Return the (X, Y) coordinate for the center point of the cell that contains the specified text.  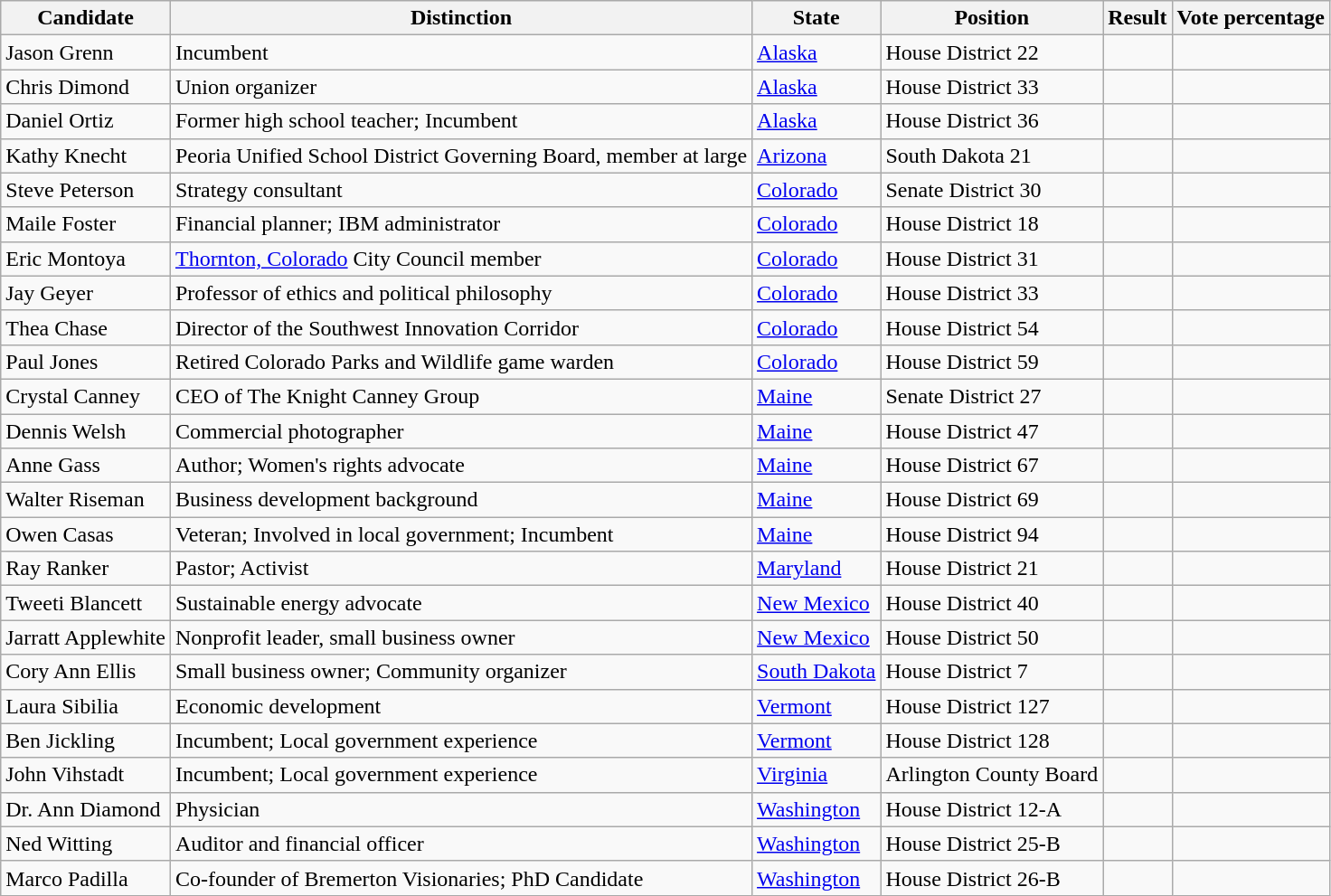
Author; Women's rights advocate (461, 466)
House District 127 (992, 706)
Virginia (817, 775)
John Vihstadt (86, 775)
Paul Jones (86, 362)
Thea Chase (86, 327)
Position (992, 18)
House District 12-A (992, 809)
Former high school teacher; Incumbent (461, 121)
Professor of ethics and political philosophy (461, 293)
Jay Geyer (86, 293)
Senate District 30 (992, 190)
Kathy Knecht (86, 156)
Veteran; Involved in local government; Incumbent (461, 534)
South Dakota 21 (992, 156)
Dr. Ann Diamond (86, 809)
South Dakota (817, 672)
Strategy consultant (461, 190)
House District 26-B (992, 878)
Economic development (461, 706)
Incumbent (461, 52)
House District 21 (992, 569)
Sustainable energy advocate (461, 603)
Arizona (817, 156)
House District 31 (992, 259)
Business development background (461, 500)
House District 18 (992, 224)
Director of the Southwest Innovation Corridor (461, 327)
Dennis Welsh (86, 431)
House District 54 (992, 327)
Vote percentage (1251, 18)
House District 69 (992, 500)
House District 22 (992, 52)
Jarratt Applewhite (86, 637)
Anne Gass (86, 466)
Marco Padilla (86, 878)
House District 50 (992, 637)
Jason Grenn (86, 52)
Owen Casas (86, 534)
Maile Foster (86, 224)
Daniel Ortiz (86, 121)
Co-founder of Bremerton Visionaries; PhD Candidate (461, 878)
House District 67 (992, 466)
Chris Dimond (86, 87)
Tweeti Blancett (86, 603)
House District 94 (992, 534)
Financial planner; IBM administrator (461, 224)
Auditor and financial officer (461, 844)
Walter Riseman (86, 500)
House District 40 (992, 603)
State (817, 18)
Cory Ann Ellis (86, 672)
Senate District 27 (992, 396)
Ray Ranker (86, 569)
Peoria Unified School District Governing Board, member at large (461, 156)
Eric Montoya (86, 259)
House District 47 (992, 431)
Nonprofit leader, small business owner (461, 637)
CEO of The Knight Canney Group (461, 396)
House District 7 (992, 672)
Steve Peterson (86, 190)
Crystal Canney (86, 396)
Commercial photographer (461, 431)
House District 25-B (992, 844)
House District 36 (992, 121)
Arlington County Board (992, 775)
Ben Jickling (86, 740)
House District 59 (992, 362)
Pastor; Activist (461, 569)
Result (1137, 18)
Small business owner; Community organizer (461, 672)
Laura Sibilia (86, 706)
Union organizer (461, 87)
Physician (461, 809)
Candidate (86, 18)
Distinction (461, 18)
Thornton, Colorado City Council member (461, 259)
Retired Colorado Parks and Wildlife game warden (461, 362)
Maryland (817, 569)
House District 128 (992, 740)
Ned Witting (86, 844)
